Identify which cell holds the provided text, then report its [x, y] central coordinate. 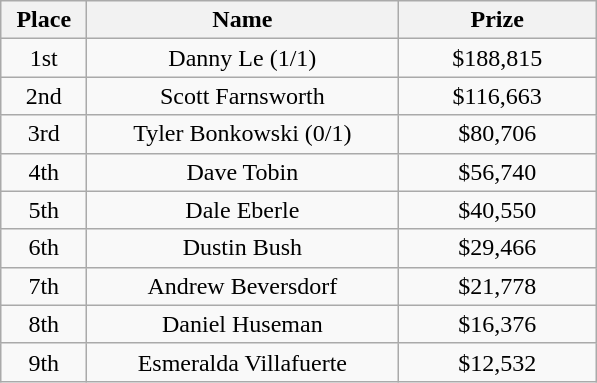
Dave Tobin [242, 172]
Andrew Beversdorf [242, 286]
$188,815 [498, 58]
Dale Eberle [242, 210]
$40,550 [498, 210]
$56,740 [498, 172]
Place [44, 20]
3rd [44, 134]
7th [44, 286]
$29,466 [498, 248]
8th [44, 324]
Tyler Bonkowski (0/1) [242, 134]
Esmeralda Villafuerte [242, 362]
4th [44, 172]
9th [44, 362]
$12,532 [498, 362]
Prize [498, 20]
Danny Le (1/1) [242, 58]
$80,706 [498, 134]
$16,376 [498, 324]
Daniel Huseman [242, 324]
5th [44, 210]
$21,778 [498, 286]
6th [44, 248]
Scott Farnsworth [242, 96]
$116,663 [498, 96]
2nd [44, 96]
Name [242, 20]
1st [44, 58]
Dustin Bush [242, 248]
